Pinpoint the cell where the given text exists, returning its [x, y] midpoint coordinate. 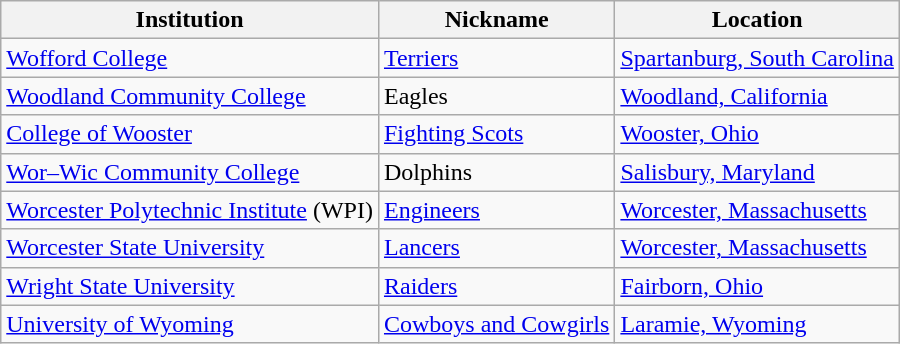
University of Wyoming [190, 324]
Salisbury, Maryland [758, 172]
Laramie, Wyoming [758, 324]
Worcester Polytechnic Institute (WPI) [190, 210]
Worcester State University [190, 248]
Wright State University [190, 286]
Fairborn, Ohio [758, 286]
Location [758, 20]
College of Wooster [190, 134]
Wor–Wic Community College [190, 172]
Wooster, Ohio [758, 134]
Raiders [496, 286]
Lancers [496, 248]
Woodland Community College [190, 96]
Engineers [496, 210]
Nickname [496, 20]
Fighting Scots [496, 134]
Dolphins [496, 172]
Terriers [496, 58]
Eagles [496, 96]
Spartanburg, South Carolina [758, 58]
Woodland, California [758, 96]
Cowboys and Cowgirls [496, 324]
Institution [190, 20]
Wofford College [190, 58]
